Pinpoint the cell where the given text exists, returning its [X, Y] midpoint coordinate. 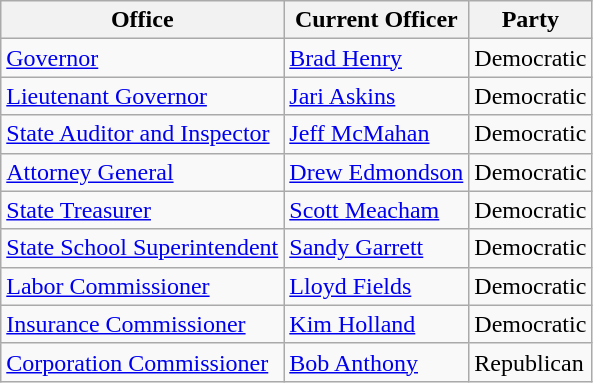
Labor Commissioner [142, 286]
Drew Edmondson [376, 172]
Lloyd Fields [376, 286]
Sandy Garrett [376, 248]
State Auditor and Inspector [142, 134]
Current Officer [376, 20]
Kim Holland [376, 324]
State School Superintendent [142, 248]
Attorney General [142, 172]
Governor [142, 58]
Jari Askins [376, 96]
Party [530, 20]
Office [142, 20]
Brad Henry [376, 58]
Jeff McMahan [376, 134]
Republican [530, 362]
Scott Meacham [376, 210]
Bob Anthony [376, 362]
Corporation Commissioner [142, 362]
State Treasurer [142, 210]
Insurance Commissioner [142, 324]
Lieutenant Governor [142, 96]
